Return [x, y] of the center of cell containing provided text 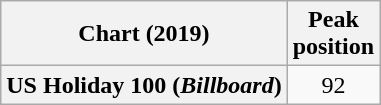
Chart (2019) [144, 34]
Peakposition [333, 34]
92 [333, 85]
US Holiday 100 (Billboard) [144, 85]
